Provide the [x, y] coordinate of the cell's center where the given text is located.  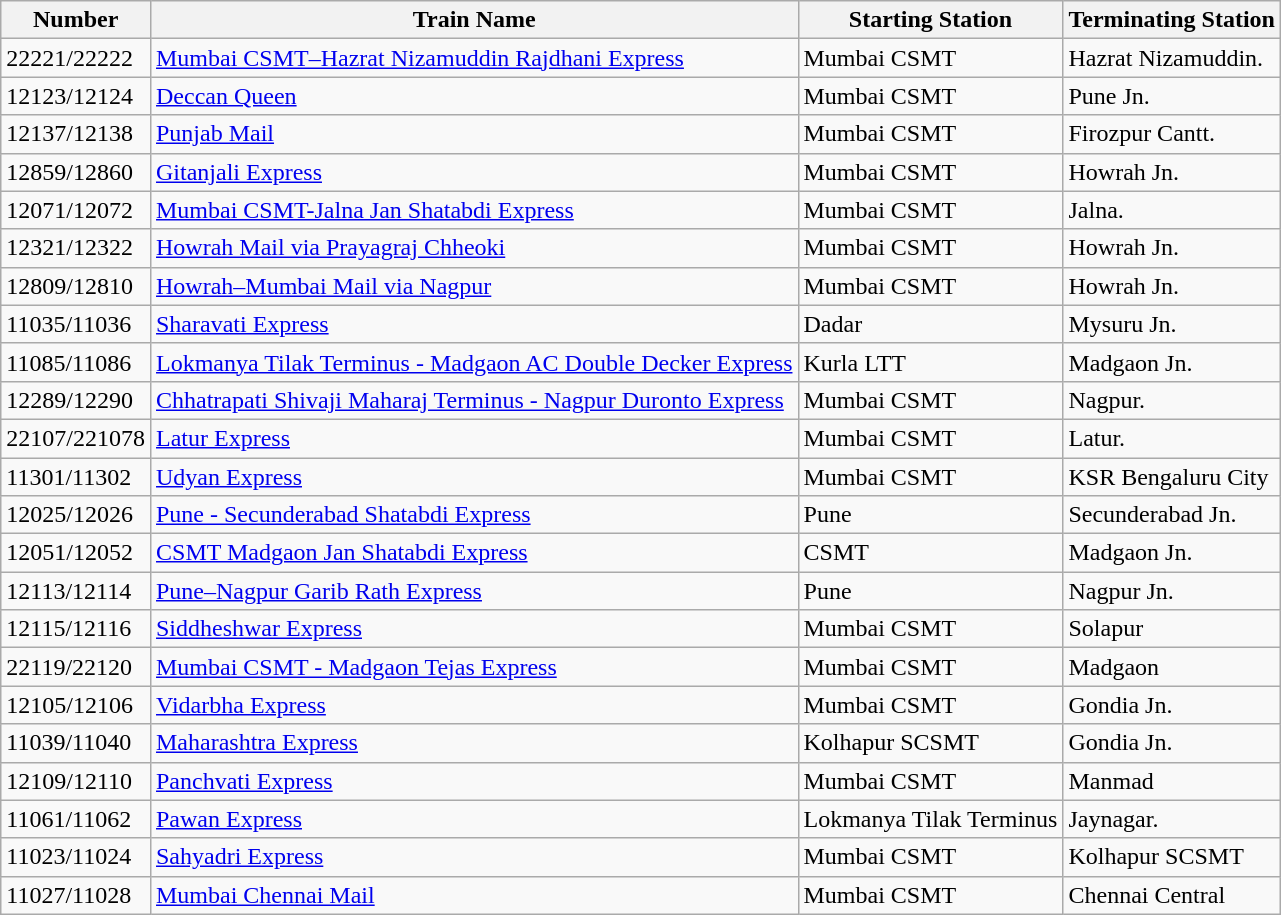
Maharashtra Express [474, 743]
Latur Express [474, 438]
12289/12290 [76, 400]
Chhatrapati Shivaji Maharaj Terminus - Nagpur Duronto Express [474, 400]
Mumbai CSMT–Hazrat Nizamuddin Rajdhani Express [474, 58]
Lokmanya Tilak Terminus [930, 819]
Pune Jn. [1172, 96]
12105/12106 [76, 705]
Secunderabad Jn. [1172, 515]
11035/11036 [76, 324]
12113/12114 [76, 591]
Number [76, 20]
Solapur [1172, 629]
CSMT Madgaon Jan Shatabdi Express [474, 553]
22107/221078 [76, 438]
12071/12072 [76, 210]
Sharavati Express [474, 324]
11039/11040 [76, 743]
Howrah Mail via Prayagraj Chheoki [474, 248]
Nagpur. [1172, 400]
12051/12052 [76, 553]
KSR Bengaluru City [1172, 477]
11027/11028 [76, 895]
CSMT [930, 553]
Train Name [474, 20]
22119/22120 [76, 667]
Mumbai Chennai Mail [474, 895]
Terminating Station [1172, 20]
Firozpur Cantt. [1172, 134]
12115/12116 [76, 629]
Mysuru Jn. [1172, 324]
12321/12322 [76, 248]
Dadar [930, 324]
Nagpur Jn. [1172, 591]
Starting Station [930, 20]
11301/11302 [76, 477]
12809/12810 [76, 286]
12123/12124 [76, 96]
Jaynagar. [1172, 819]
12025/12026 [76, 515]
Lokmanya Tilak Terminus - Madgaon AC Double Decker Express [474, 362]
Chennai Central [1172, 895]
Howrah–Mumbai Mail via Nagpur [474, 286]
Manmad [1172, 781]
12137/12138 [76, 134]
Udyan Express [474, 477]
Panchvati Express [474, 781]
Gitanjali Express [474, 172]
Deccan Queen [474, 96]
Punjab Mail [474, 134]
Kurla LTT [930, 362]
Pune - Secunderabad Shatabdi Express [474, 515]
Pune–Nagpur Garib Rath Express [474, 591]
11085/11086 [76, 362]
12859/12860 [76, 172]
22221/22222 [76, 58]
Mumbai CSMT-Jalna Jan Shatabdi Express [474, 210]
Latur. [1172, 438]
Jalna. [1172, 210]
11061/11062 [76, 819]
Mumbai CSMT - Madgaon Tejas Express [474, 667]
11023/11024 [76, 857]
Vidarbha Express [474, 705]
Siddheshwar Express [474, 629]
Sahyadri Express [474, 857]
12109/12110 [76, 781]
Madgaon [1172, 667]
Pawan Express [474, 819]
Hazrat Nizamuddin. [1172, 58]
